Find where the given text appears and provide that cell's center as (x, y) coordinate. 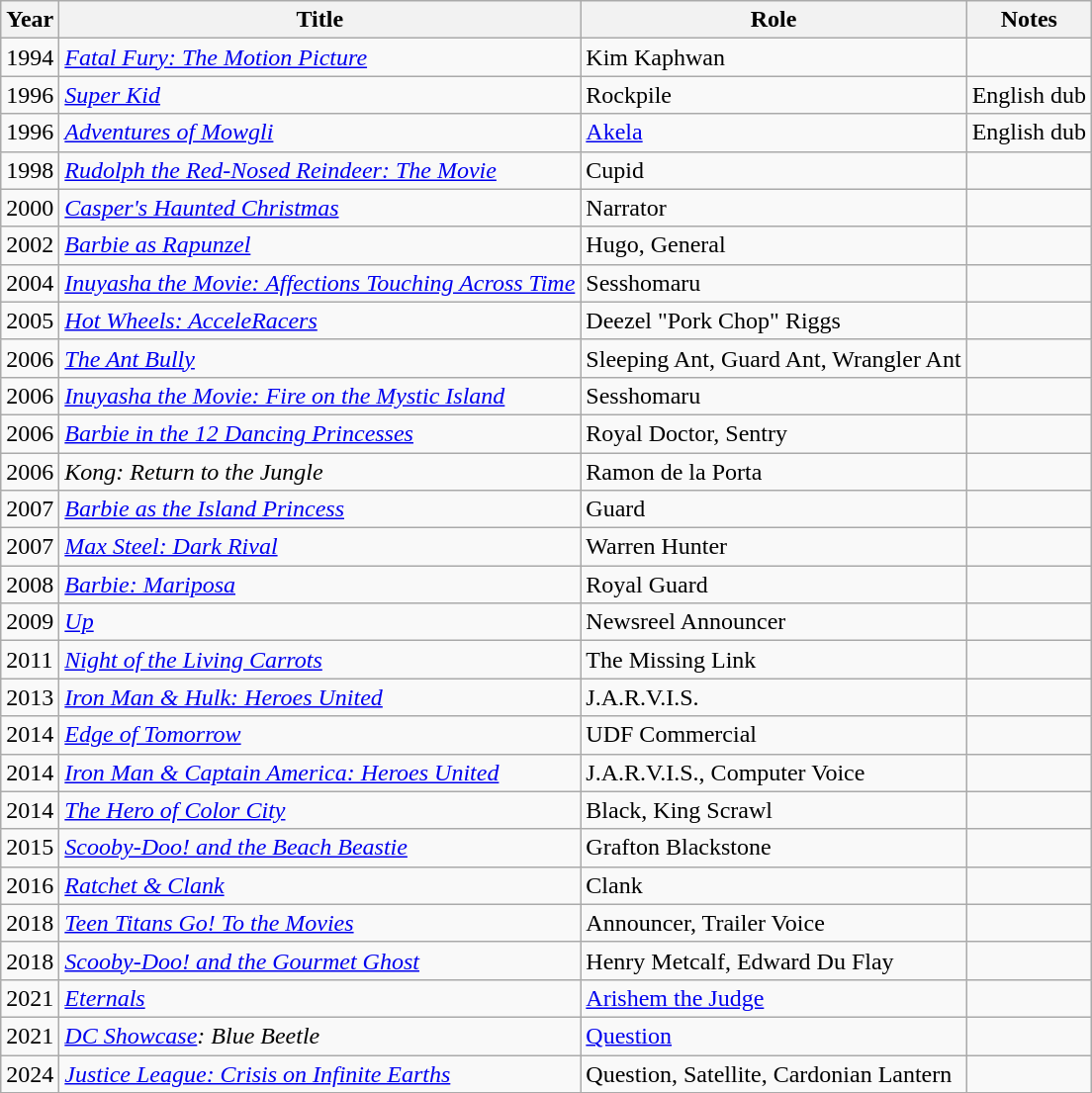
Scooby-Doo! and the Beach Beastie (320, 848)
2002 (30, 245)
Teen Titans Go! To the Movies (320, 923)
Warren Hunter (773, 547)
2015 (30, 848)
Night of the Living Carrots (320, 660)
2013 (30, 697)
Barbie in the 12 Dancing Princesses (320, 433)
Sleeping Ant, Guard Ant, Wrangler Ant (773, 358)
Rudolph the Red-Nosed Reindeer: The Movie (320, 170)
Question, Satellite, Cardonian Lantern (773, 1073)
2008 (30, 585)
Black, King Scrawl (773, 810)
The Missing Link (773, 660)
Deezel "Pork Chop" Riggs (773, 320)
2024 (30, 1073)
2000 (30, 208)
DC Showcase: Blue Beetle (320, 1036)
Guard (773, 509)
Grafton Blackstone (773, 848)
Newsreel Announcer (773, 622)
Barbie: Mariposa (320, 585)
2016 (30, 885)
Casper's Haunted Christmas (320, 208)
J.A.R.V.I.S. (773, 697)
2011 (30, 660)
Iron Man & Hulk: Heroes United (320, 697)
Ratchet & Clank (320, 885)
Hot Wheels: AcceleRacers (320, 320)
Fatal Fury: The Motion Picture (320, 57)
1998 (30, 170)
Rockpile (773, 95)
2005 (30, 320)
Super Kid (320, 95)
Max Steel: Dark Rival (320, 547)
Justice League: Crisis on Infinite Earths (320, 1073)
Scooby-Doo! and the Gourmet Ghost (320, 960)
2004 (30, 283)
Ramon de la Porta (773, 472)
UDF Commercial (773, 735)
Hugo, General (773, 245)
Inuyasha the Movie: Affections Touching Across Time (320, 283)
Akela (773, 133)
Question (773, 1036)
Inuyasha the Movie: Fire on the Mystic Island (320, 396)
Arishem the Judge (773, 998)
Barbie as the Island Princess (320, 509)
The Hero of Color City (320, 810)
Announcer, Trailer Voice (773, 923)
Henry Metcalf, Edward Du Flay (773, 960)
Adventures of Mowgli (320, 133)
Iron Man & Captain America: Heroes United (320, 773)
Barbie as Rapunzel (320, 245)
Edge of Tomorrow (320, 735)
Kong: Return to the Jungle (320, 472)
Royal Guard (773, 585)
Title (320, 20)
Royal Doctor, Sentry (773, 433)
Kim Kaphwan (773, 57)
Year (30, 20)
1994 (30, 57)
The Ant Bully (320, 358)
Up (320, 622)
Notes (1029, 20)
Role (773, 20)
Narrator (773, 208)
2009 (30, 622)
Cupid (773, 170)
Clank (773, 885)
Eternals (320, 998)
J.A.R.V.I.S., Computer Voice (773, 773)
